Find where the given text appears and provide that cell's center as (X, Y) coordinate. 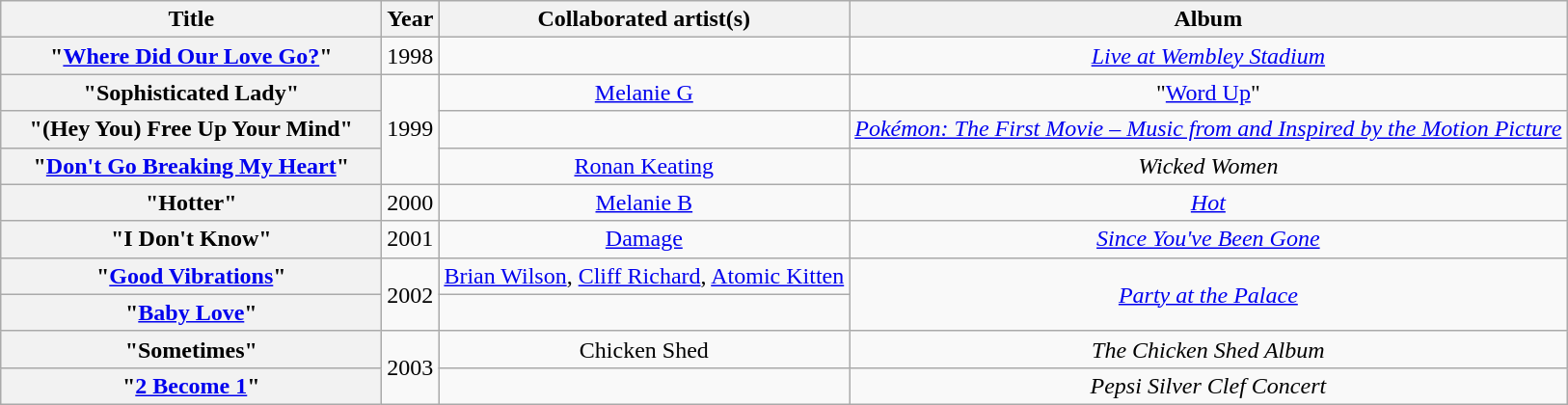
1999 (411, 129)
"Sophisticated Lady" (191, 93)
Chicken Shed (644, 349)
"Where Did Our Love Go?" (191, 56)
Wicked Women (1208, 166)
2001 (411, 239)
"Baby Love" (191, 312)
"2 Become 1" (191, 386)
"Good Vibrations" (191, 276)
1998 (411, 56)
Party at the Palace (1208, 294)
2002 (411, 294)
Title (191, 19)
2000 (411, 202)
"Sometimes" (191, 349)
"I Don't Know" (191, 239)
Brian Wilson, Cliff Richard, Atomic Kitten (644, 276)
Collaborated artist(s) (644, 19)
2003 (411, 367)
Pepsi Silver Clef Concert (1208, 386)
Since You've Been Gone (1208, 239)
Hot (1208, 202)
Live at Wembley Stadium (1208, 56)
Ronan Keating (644, 166)
"Don't Go Breaking My Heart" (191, 166)
"Word Up" (1208, 93)
"Hotter" (191, 202)
Album (1208, 19)
Melanie G (644, 93)
Pokémon: The First Movie – Music from and Inspired by the Motion Picture (1208, 129)
Damage (644, 239)
"(Hey You) Free Up Your Mind" (191, 129)
Melanie B (644, 202)
The Chicken Shed Album (1208, 349)
Year (411, 19)
